Return (X, Y) of the center of cell containing provided text 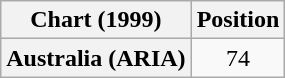
Position (238, 20)
Chart (1999) (96, 20)
74 (238, 58)
Australia (ARIA) (96, 58)
